Scan for the cell matching the given text and deliver its (x, y) coordinate at center. 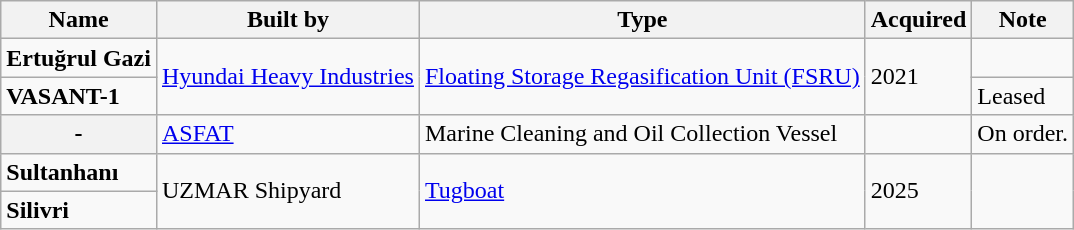
On order. (1023, 134)
ASFAT (288, 134)
Leased (1023, 96)
Note (1023, 20)
UZMAR Shipyard (288, 191)
- (79, 134)
Acquired (918, 20)
Type (642, 20)
Tugboat (642, 191)
2021 (918, 77)
Name (79, 20)
Hyundai Heavy Industries (288, 77)
Sultanhanı (79, 172)
Built by (288, 20)
Floating Storage Regasification Unit (FSRU) (642, 77)
VASANT-1 (79, 96)
Silivri (79, 210)
2025 (918, 191)
Marine Cleaning and Oil Collection Vessel (642, 134)
Ertuğrul Gazi (79, 58)
